From the cell containing the given text, extract its center point as (X, Y) coordinate. 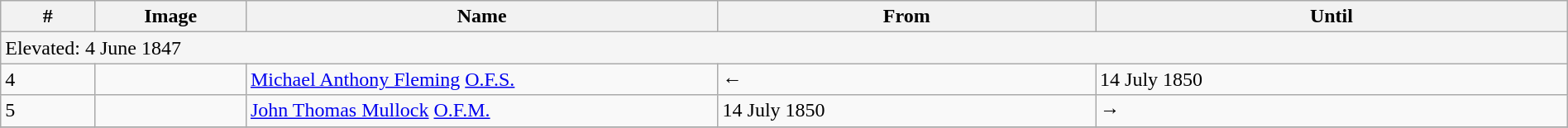
Image (170, 17)
# (48, 17)
Elevated: 4 June 1847 (784, 48)
4 (48, 79)
From (906, 17)
← (906, 79)
Name (481, 17)
John Thomas Mullock O.F.M. (481, 111)
5 (48, 111)
Michael Anthony Fleming O.F.S. (481, 79)
Until (1331, 17)
→ (1331, 111)
